Scan for the cell matching the given text and deliver its [x, y] coordinate at center. 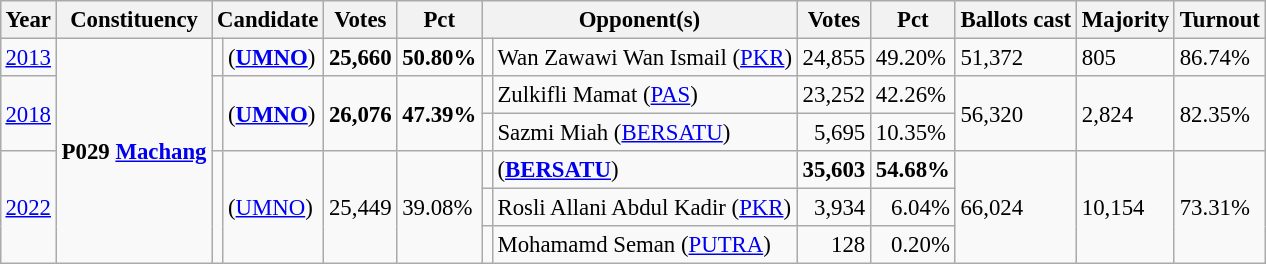
54.68% [914, 170]
Rosli Allani Abdul Kadir (PKR) [644, 208]
66,024 [1016, 208]
26,076 [360, 114]
Majority [1126, 20]
49.20% [914, 57]
0.20% [914, 245]
24,855 [834, 57]
P029 Machang [134, 151]
10.35% [914, 133]
Zulkifli Mamat (PAS) [644, 95]
Sazmi Miah (BERSATU) [644, 133]
86.74% [1220, 57]
805 [1126, 57]
Year [28, 20]
6.04% [914, 208]
56,320 [1016, 114]
(BERSATU) [644, 170]
3,934 [834, 208]
Opponent(s) [640, 20]
Turnout [1220, 20]
25,660 [360, 57]
Ballots cast [1016, 20]
25,449 [360, 208]
2,824 [1126, 114]
73.31% [1220, 208]
23,252 [834, 95]
42.26% [914, 95]
39.08% [440, 208]
Wan Zawawi Wan Ismail (PKR) [644, 57]
50.80% [440, 57]
82.35% [1220, 114]
128 [834, 245]
5,695 [834, 133]
51,372 [1016, 57]
Mohamamd Seman (PUTRA) [644, 245]
Constituency [134, 20]
2022 [28, 208]
10,154 [1126, 208]
Candidate [268, 20]
2018 [28, 114]
35,603 [834, 170]
2013 [28, 57]
47.39% [440, 114]
